Identify which cell holds the provided text, then report its (X, Y) central coordinate. 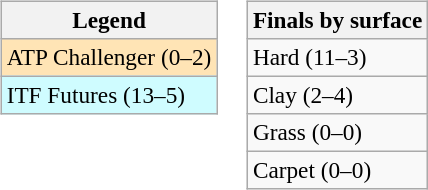
Legend (108, 20)
ATP Challenger (0–2) (108, 57)
Hard (11–3) (337, 57)
Finals by surface (337, 20)
Carpet (0–0) (337, 171)
ITF Futures (13–5) (108, 95)
Grass (0–0) (337, 133)
Clay (2–4) (337, 95)
